Determine the [X, Y] coordinate at the center of the cell enclosing the given text.  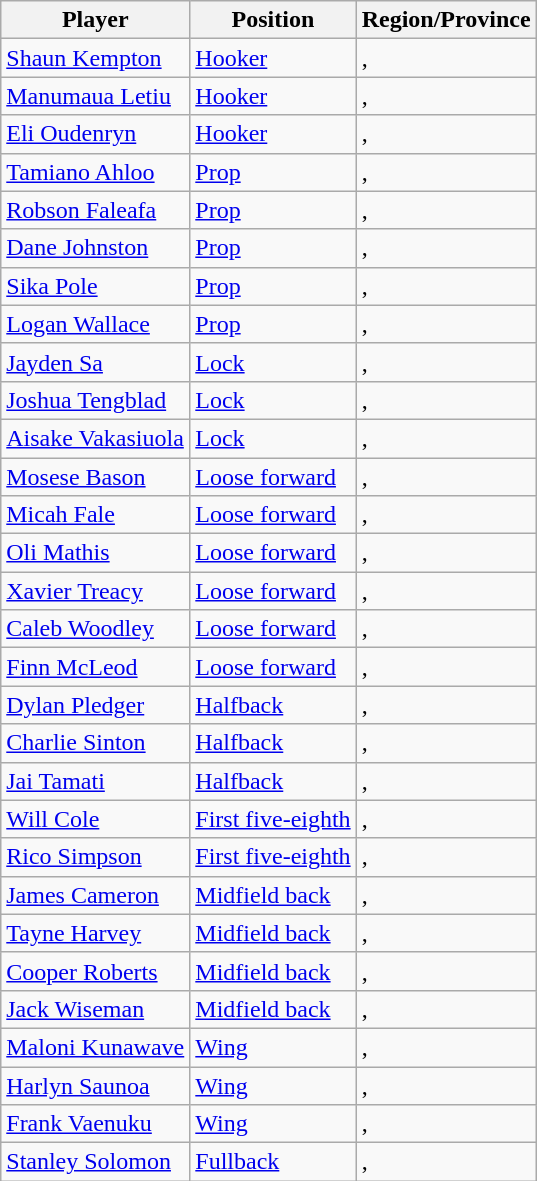
Finn McLeod [96, 667]
Tayne Harvey [96, 933]
James Cameron [96, 895]
Robson Faleafa [96, 210]
Xavier Treacy [96, 591]
Player [96, 20]
Jayden Sa [96, 362]
Fullback [273, 1162]
Maloni Kunawave [96, 1047]
Shaun Kempton [96, 58]
Jack Wiseman [96, 1009]
Jai Tamati [96, 781]
Dane Johnston [96, 248]
Mosese Bason [96, 477]
Sika Pole [96, 286]
Micah Fale [96, 515]
Caleb Woodley [96, 629]
Harlyn Saunoa [96, 1085]
Tamiano Ahloo [96, 172]
Dylan Pledger [96, 705]
Aisake Vakasiuola [96, 438]
Manumaua Letiu [96, 96]
Logan Wallace [96, 324]
Stanley Solomon [96, 1162]
Oli Mathis [96, 553]
Charlie Sinton [96, 743]
Eli Oudenryn [96, 134]
Cooper Roberts [96, 971]
Region/Province [446, 20]
Position [273, 20]
Will Cole [96, 819]
Rico Simpson [96, 857]
Joshua Tengblad [96, 400]
Frank Vaenuku [96, 1124]
